Find where the given text appears and provide that cell's center as (x, y) coordinate. 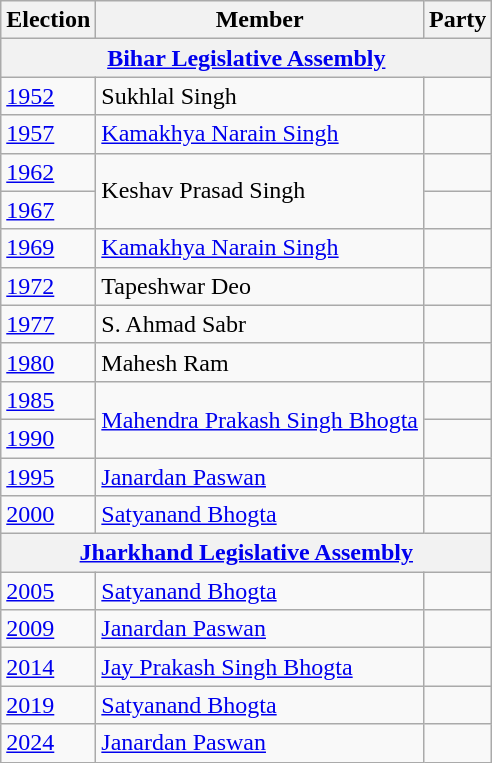
Jharkhand Legislative Assembly (246, 553)
1957 (48, 134)
1977 (48, 324)
1980 (48, 362)
Mahesh Ram (260, 362)
2005 (48, 591)
S. Ahmad Sabr (260, 324)
Jay Prakash Singh Bhogta (260, 667)
1990 (48, 438)
Sukhlal Singh (260, 96)
2000 (48, 515)
2019 (48, 705)
1972 (48, 286)
1995 (48, 477)
2014 (48, 667)
1967 (48, 210)
Election (48, 20)
Mahendra Prakash Singh Bhogta (260, 419)
Member (260, 20)
Party (457, 20)
1969 (48, 248)
2024 (48, 743)
1962 (48, 172)
Bihar Legislative Assembly (246, 58)
1952 (48, 96)
Keshav Prasad Singh (260, 191)
2009 (48, 629)
1985 (48, 400)
Tapeshwar Deo (260, 286)
